Locate the cell with the specified text and output its [X, Y] center coordinate. 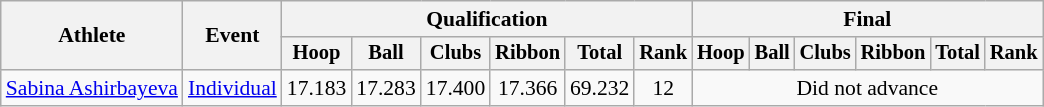
Qualification [487, 19]
Individual [232, 88]
Sabina Ashirbayeva [92, 88]
17.283 [386, 88]
12 [663, 88]
Event [232, 36]
Athlete [92, 36]
Did not advance [867, 88]
17.183 [316, 88]
69.232 [600, 88]
Final [867, 19]
17.366 [528, 88]
17.400 [456, 88]
